Return (x, y) of the center of cell containing provided text 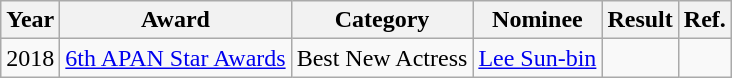
Ref. (704, 20)
6th APAN Star Awards (176, 58)
Award (176, 20)
Category (382, 20)
Lee Sun-bin (538, 58)
Best New Actress (382, 58)
2018 (30, 58)
Year (30, 20)
Nominee (538, 20)
Result (640, 20)
